Determine the [x, y] coordinate at the center of the cell enclosing the given text.  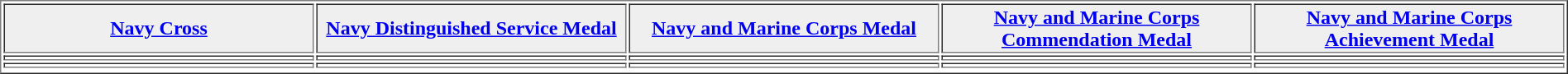
Navy Distinguished Service Medal [471, 28]
Navy and Marine Corps Commendation Medal [1097, 28]
Navy and Marine Corps Achievement Medal [1409, 28]
Navy Cross [159, 28]
Navy and Marine Corps Medal [784, 28]
